Return the [x, y] coordinate for the center point of the cell that contains the specified text.  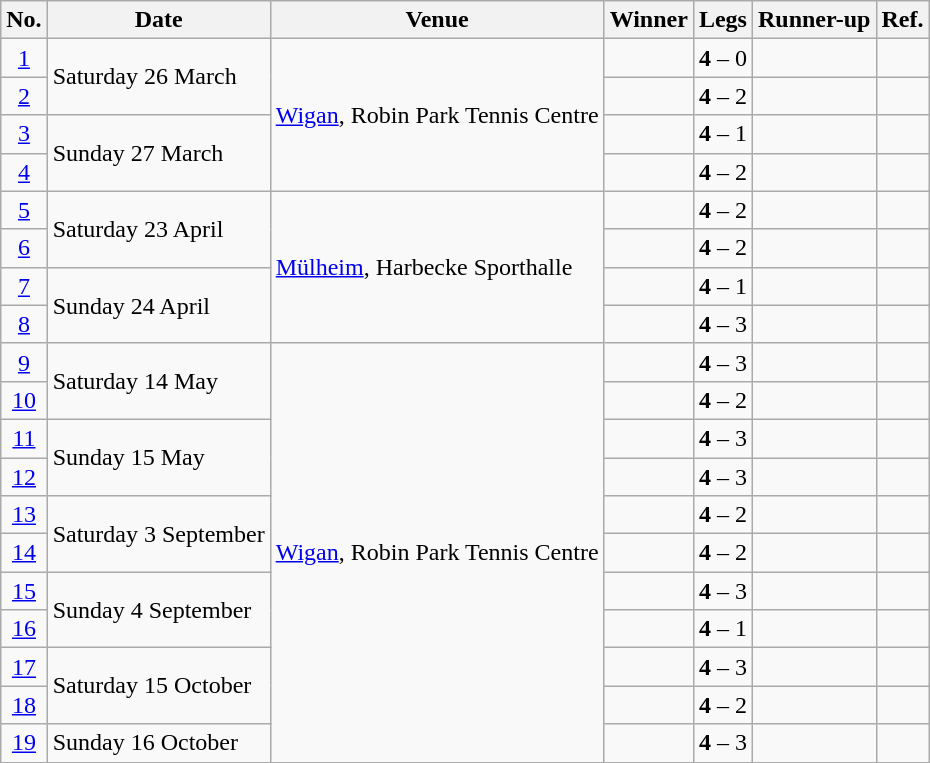
Legs [722, 20]
11 [24, 438]
Sunday 16 October [158, 743]
Sunday 24 April [158, 305]
Sunday 27 March [158, 153]
6 [24, 248]
15 [24, 591]
Saturday 23 April [158, 229]
17 [24, 667]
4 [24, 172]
Ref. [902, 20]
Venue [437, 20]
1 [24, 58]
3 [24, 134]
5 [24, 210]
Saturday 3 September [158, 534]
Saturday 26 March [158, 77]
8 [24, 324]
Winner [648, 20]
Saturday 14 May [158, 381]
18 [24, 705]
10 [24, 400]
No. [24, 20]
Mülheim, Harbecke Sporthalle [437, 267]
19 [24, 743]
Date [158, 20]
14 [24, 553]
9 [24, 362]
12 [24, 477]
Sunday 15 May [158, 457]
Runner-up [814, 20]
13 [24, 515]
7 [24, 286]
16 [24, 629]
Sunday 4 September [158, 610]
2 [24, 96]
Saturday 15 October [158, 686]
4 – 0 [722, 58]
